Extract the [X, Y] coordinate from the center of the cell holding the provided text.  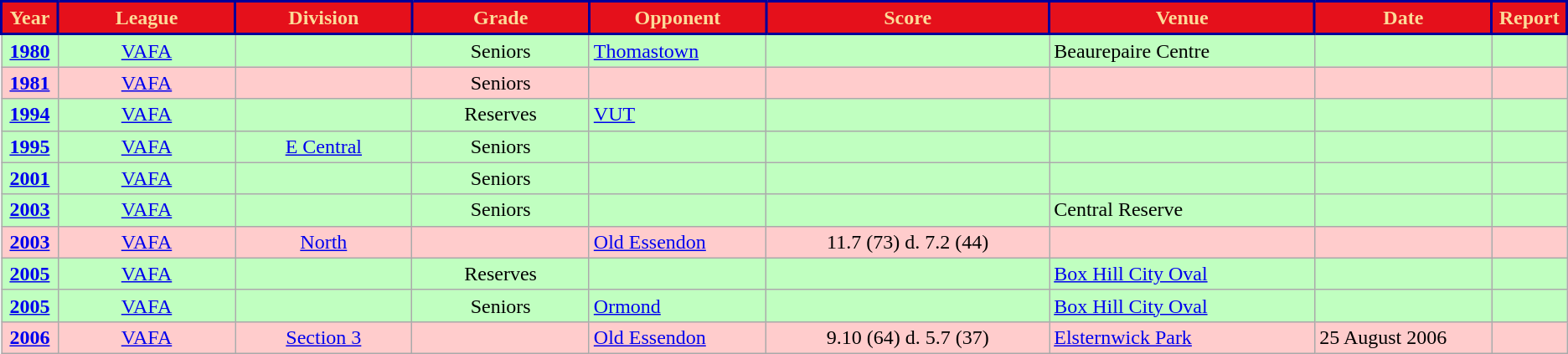
VUT [677, 115]
North [323, 242]
Beaurepaire Centre [1183, 50]
1980 [30, 50]
1995 [30, 146]
Year [30, 18]
Score [908, 18]
2006 [30, 337]
Central Reserve [1183, 210]
Report [1529, 18]
E Central [323, 146]
25 August 2006 [1404, 337]
Grade [501, 18]
Thomastown [677, 50]
Venue [1183, 18]
Date [1404, 18]
1981 [30, 83]
Ormond [677, 305]
11.7 (73) d. 7.2 (44) [908, 242]
League [146, 18]
Division [323, 18]
Elsternwick Park [1183, 337]
Opponent [677, 18]
1994 [30, 115]
9.10 (64) d. 5.7 (37) [908, 337]
Section 3 [323, 337]
2001 [30, 178]
